Pinpoint the cell where the given text exists, returning its (X, Y) midpoint coordinate. 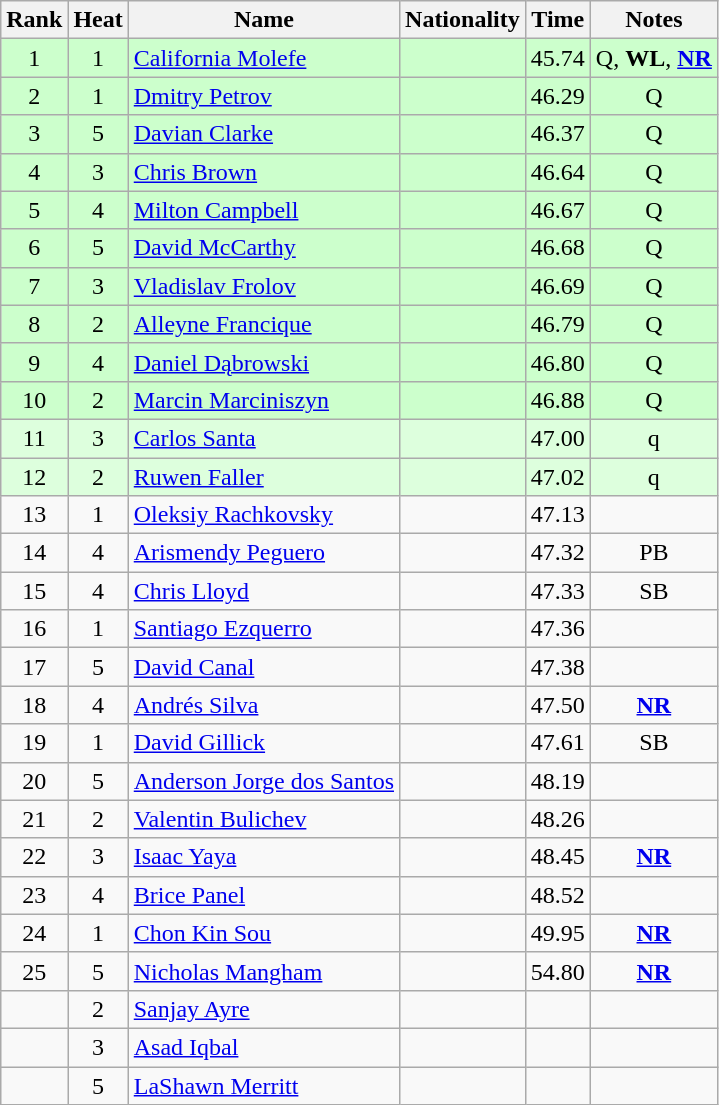
14 (34, 553)
47.00 (558, 438)
46.37 (558, 134)
19 (34, 743)
17 (34, 667)
Heat (98, 20)
46.80 (558, 362)
47.33 (558, 591)
11 (34, 438)
18 (34, 705)
13 (34, 515)
47.50 (558, 705)
Nicholas Mangham (264, 971)
48.19 (558, 781)
6 (34, 248)
Daniel Dąbrowski (264, 362)
47.36 (558, 629)
46.69 (558, 286)
Milton Campbell (264, 210)
Nationality (463, 20)
Marcin Marciniszyn (264, 400)
Ruwen Faller (264, 477)
47.02 (558, 477)
David McCarthy (264, 248)
23 (34, 895)
21 (34, 819)
12 (34, 477)
Notes (654, 20)
Oleksiy Rachkovsky (264, 515)
24 (34, 933)
46.29 (558, 96)
54.80 (558, 971)
46.64 (558, 172)
Valentin Bulichev (264, 819)
Time (558, 20)
Davian Clarke (264, 134)
Brice Panel (264, 895)
Rank (34, 20)
46.88 (558, 400)
48.26 (558, 819)
47.38 (558, 667)
49.95 (558, 933)
Q, WL, NR (654, 58)
46.67 (558, 210)
LaShawn Merritt (264, 1085)
Santiago Ezquerro (264, 629)
Vladislav Frolov (264, 286)
46.79 (558, 324)
Carlos Santa (264, 438)
David Canal (264, 667)
Chris Brown (264, 172)
California Molefe (264, 58)
10 (34, 400)
8 (34, 324)
Name (264, 20)
Anderson Jorge dos Santos (264, 781)
45.74 (558, 58)
47.13 (558, 515)
47.61 (558, 743)
PB (654, 553)
48.52 (558, 895)
Dmitry Petrov (264, 96)
22 (34, 857)
16 (34, 629)
20 (34, 781)
Asad Iqbal (264, 1047)
48.45 (558, 857)
Andrés Silva (264, 705)
Chon Kin Sou (264, 933)
David Gillick (264, 743)
Isaac Yaya (264, 857)
7 (34, 286)
9 (34, 362)
Chris Lloyd (264, 591)
46.68 (558, 248)
Alleyne Francique (264, 324)
47.32 (558, 553)
Sanjay Ayre (264, 1009)
Arismendy Peguero (264, 553)
25 (34, 971)
15 (34, 591)
